From the cell containing the given text, extract its center point as [x, y] coordinate. 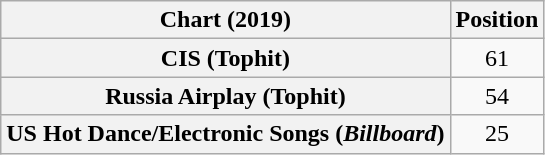
Russia Airplay (Tophit) [226, 96]
US Hot Dance/Electronic Songs (Billboard) [226, 134]
25 [497, 134]
Chart (2019) [226, 20]
CIS (Tophit) [226, 58]
54 [497, 96]
61 [497, 58]
Position [497, 20]
